Scan for the cell matching the given text and deliver its (X, Y) coordinate at center. 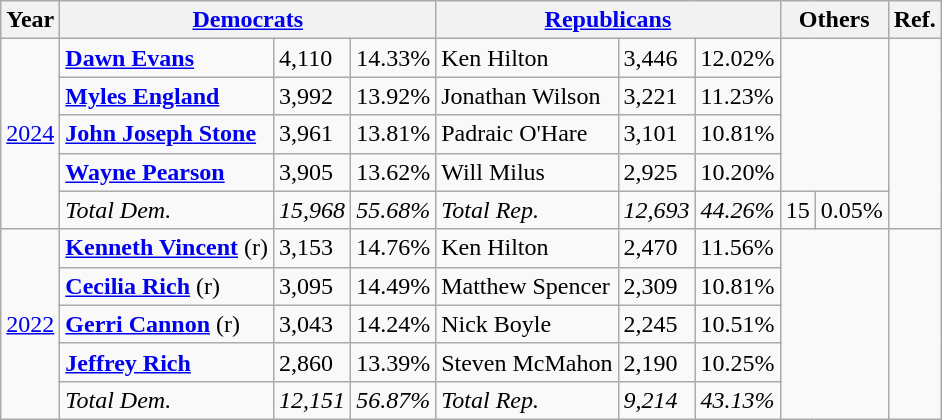
Dawn Evans (167, 58)
13.92% (394, 96)
12.02% (738, 58)
12,693 (656, 210)
0.05% (852, 210)
3,101 (656, 134)
Republicans (608, 20)
2,245 (656, 324)
11.56% (738, 248)
2022 (30, 324)
Gerri Cannon (r) (167, 324)
13.62% (394, 172)
3,446 (656, 58)
15 (798, 210)
Will Milus (527, 172)
3,153 (312, 248)
10.25% (738, 362)
11.23% (738, 96)
Year (30, 20)
2,190 (656, 362)
Cecilia Rich (r) (167, 286)
3,221 (656, 96)
56.87% (394, 400)
Jeffrey Rich (167, 362)
2,309 (656, 286)
14.24% (394, 324)
Steven McMahon (527, 362)
14.49% (394, 286)
3,095 (312, 286)
Kenneth Vincent (r) (167, 248)
Jonathan Wilson (527, 96)
Ref. (914, 20)
Wayne Pearson (167, 172)
Padraic O'Hare (527, 134)
9,214 (656, 400)
Matthew Spencer (527, 286)
10.20% (738, 172)
14.33% (394, 58)
13.39% (394, 362)
Democrats (248, 20)
John Joseph Stone (167, 134)
Others (834, 20)
3,043 (312, 324)
3,905 (312, 172)
3,992 (312, 96)
12,151 (312, 400)
4,110 (312, 58)
13.81% (394, 134)
10.51% (738, 324)
2,860 (312, 362)
14.76% (394, 248)
3,961 (312, 134)
Myles England (167, 96)
44.26% (738, 210)
2,470 (656, 248)
Nick Boyle (527, 324)
2024 (30, 134)
15,968 (312, 210)
55.68% (394, 210)
43.13% (738, 400)
2,925 (656, 172)
